Detect which cell encompasses the target text, then output its [X, Y] center coordinate. 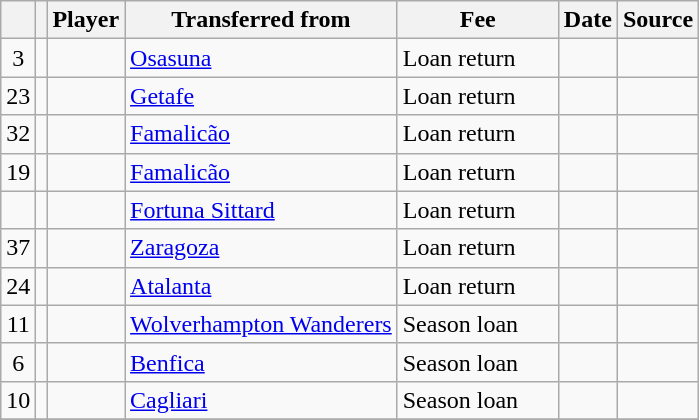
23 [18, 96]
Benfica [262, 362]
Fee [478, 20]
Cagliari [262, 400]
Osasuna [262, 58]
Fortuna Sittard [262, 210]
Wolverhampton Wanderers [262, 324]
Atalanta [262, 286]
Transferred from [262, 20]
Date [588, 20]
24 [18, 286]
6 [18, 362]
Getafe [262, 96]
Zaragoza [262, 248]
11 [18, 324]
10 [18, 400]
19 [18, 172]
37 [18, 248]
Source [658, 20]
Player [86, 20]
3 [18, 58]
32 [18, 134]
